Locate the cell with the specified text and output its [x, y] center coordinate. 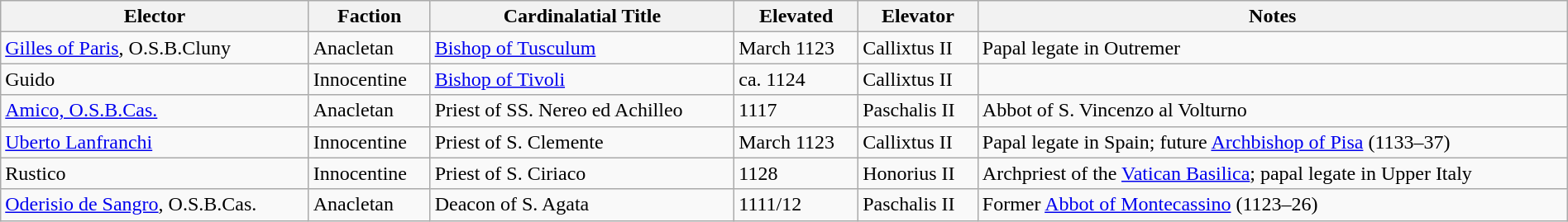
Archpriest of the Vatican Basilica; papal legate in Upper Italy [1272, 173]
Rustico [155, 173]
1111/12 [796, 205]
Notes [1272, 17]
ca. 1124 [796, 79]
Uberto Lanfranchi [155, 142]
Guido [155, 79]
Elevator [918, 17]
Faction [369, 17]
Honorius II [918, 173]
Priest of S. Clemente [582, 142]
Amico, O.S.B.Cas. [155, 111]
Oderisio de Sangro, O.S.B.Cas. [155, 205]
Former Abbot of Montecassino (1123–26) [1272, 205]
1128 [796, 173]
Priest of S. Ciriaco [582, 173]
1117 [796, 111]
Bishop of Tusculum [582, 48]
Priest of SS. Nereo ed Achilleo [582, 111]
Cardinalatial Title [582, 17]
Elector [155, 17]
Papal legate in Outremer [1272, 48]
Bishop of Tivoli [582, 79]
Papal legate in Spain; future Archbishop of Pisa (1133–37) [1272, 142]
Abbot of S. Vincenzo al Volturno [1272, 111]
Elevated [796, 17]
Gilles of Paris, O.S.B.Cluny [155, 48]
Deacon of S. Agata [582, 205]
